Output the (x, y) coordinate of the center of the cell containing the given text.  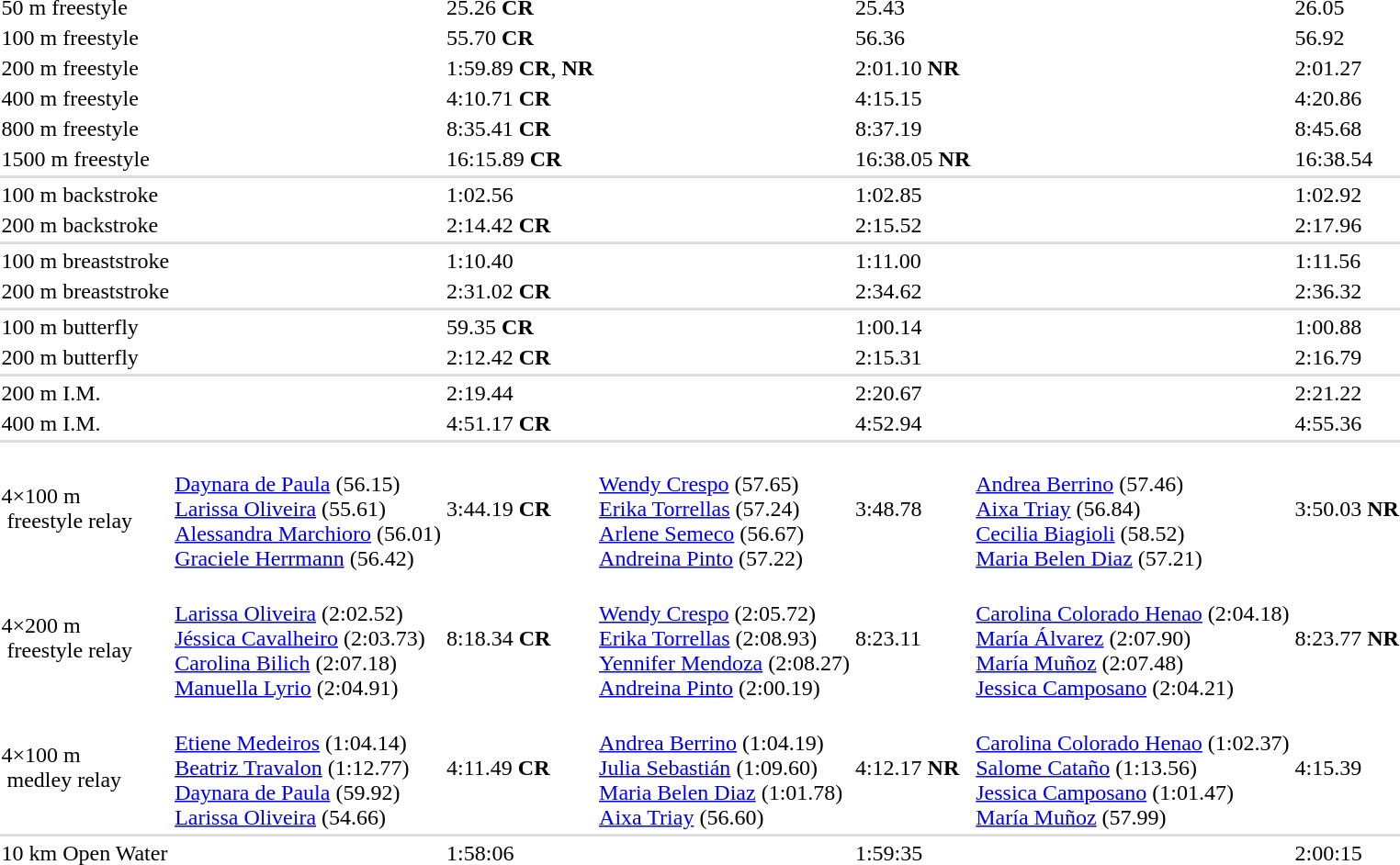
56.92 (1347, 38)
2:36.32 (1347, 291)
200 m butterfly (85, 357)
Etiene Medeiros (1:04.14)Beatriz Travalon (1:12.77)Daynara de Paula (59.92)Larissa Oliveira (54.66) (309, 768)
16:15.89 CR (520, 159)
3:48.78 (912, 509)
400 m I.M. (85, 423)
200 m backstroke (85, 225)
Carolina Colorado Henao (1:02.37)Salome Cataño (1:13.56)Jessica Camposano (1:01.47)María Muñoz (57.99) (1133, 768)
Daynara de Paula (56.15)Larissa Oliveira (55.61)Alessandra Marchioro (56.01)Graciele Herrmann (56.42) (309, 509)
100 m butterfly (85, 327)
4×100 m freestyle relay (85, 509)
4:15.15 (912, 98)
100 m freestyle (85, 38)
4:15.39 (1347, 768)
8:37.19 (912, 129)
2:01.27 (1347, 68)
Wendy Crespo (57.65)Erika Torrellas (57.24)Arlene Semeco (56.67)Andreina Pinto (57.22) (725, 509)
8:35.41 CR (520, 129)
1:02.85 (912, 195)
3:44.19 CR (520, 509)
100 m breaststroke (85, 261)
1:11.56 (1347, 261)
200 m breaststroke (85, 291)
55.70 CR (520, 38)
1:00.88 (1347, 327)
4:11.49 CR (520, 768)
2:31.02 CR (520, 291)
4:12.17 NR (912, 768)
4:10.71 CR (520, 98)
2:34.62 (912, 291)
2:15.52 (912, 225)
4:55.36 (1347, 423)
1:02.56 (520, 195)
2:21.22 (1347, 393)
4:51.17 CR (520, 423)
1500 m freestyle (85, 159)
Wendy Crespo (2:05.72)Erika Torrellas (2:08.93)Yennifer Mendoza (2:08.27)Andreina Pinto (2:00.19) (725, 638)
2:20.67 (912, 393)
16:38.54 (1347, 159)
Andrea Berrino (57.46)Aixa Triay (56.84)Cecilia Biagioli (58.52)Maria Belen Diaz (57.21) (1133, 509)
8:45.68 (1347, 129)
3:50.03 NR (1347, 509)
16:38.05 NR (912, 159)
Carolina Colorado Henao (2:04.18)María Álvarez (2:07.90)María Muñoz (2:07.48)Jessica Camposano (2:04.21) (1133, 638)
2:17.96 (1347, 225)
200 m freestyle (85, 68)
2:19.44 (520, 393)
1:11.00 (912, 261)
8:23.11 (912, 638)
59.35 CR (520, 327)
2:14.42 CR (520, 225)
2:01.10 NR (912, 68)
8:18.34 CR (520, 638)
Larissa Oliveira (2:02.52)Jéssica Cavalheiro (2:03.73)Carolina Bilich (2:07.18)Manuella Lyrio (2:04.91) (309, 638)
8:23.77 NR (1347, 638)
800 m freestyle (85, 129)
Andrea Berrino (1:04.19)Julia Sebastián (1:09.60)Maria Belen Diaz (1:01.78)Aixa Triay (56.60) (725, 768)
400 m freestyle (85, 98)
1:00.14 (912, 327)
100 m backstroke (85, 195)
200 m I.M. (85, 393)
2:15.31 (912, 357)
4×200 m freestyle relay (85, 638)
1:02.92 (1347, 195)
4:20.86 (1347, 98)
1:59.89 CR, NR (520, 68)
2:12.42 CR (520, 357)
56.36 (912, 38)
4×100 m medley relay (85, 768)
1:10.40 (520, 261)
2:16.79 (1347, 357)
4:52.94 (912, 423)
